Find where the given text appears and provide that cell's center as [x, y] coordinate. 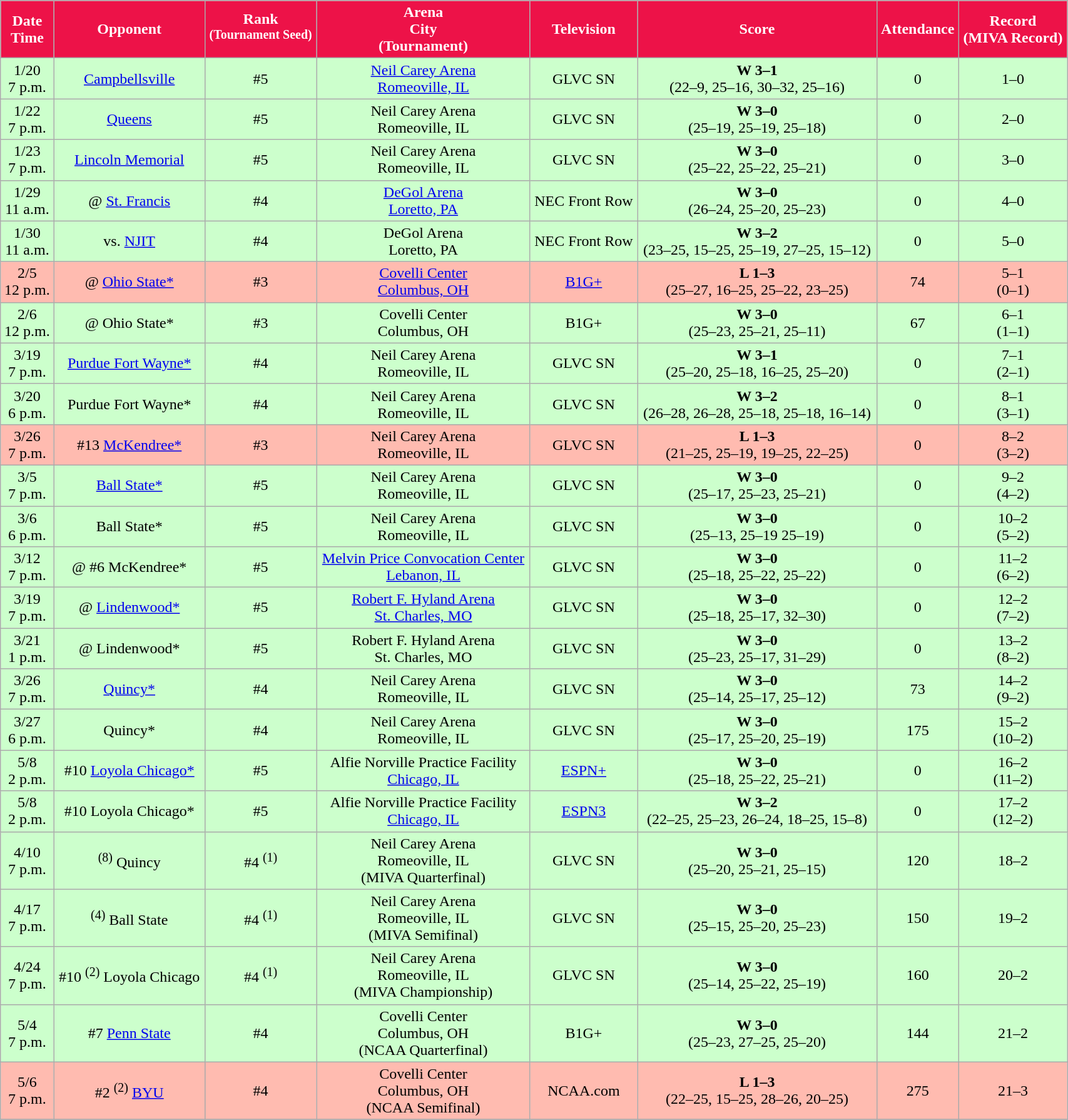
DateTime [28, 29]
W 3–0(25–14, 25–22, 25–19) [757, 975]
3/57 p.m. [28, 486]
74 [917, 282]
W 3–2(22–25, 25–23, 26–24, 18–25, 15–8) [757, 811]
2/612 p.m. [28, 323]
13–2(8–2) [1012, 648]
W 3–2(23–25, 15–25, 25–19, 27–25, 15–12) [757, 242]
ESPN3 [584, 811]
Melvin Price Convocation CenterLebanon, IL [423, 567]
W 3–0(25–18, 25–22, 25–22) [757, 567]
#7 Penn State [129, 1033]
Campbellsville [129, 79]
3/276 p.m. [28, 730]
15–2(10–2) [1012, 730]
vs. NJIT [129, 242]
175 [917, 730]
4/107 p.m. [28, 860]
Neil Carey ArenaRomeoville, IL(MIVA Semifinal) [423, 918]
1/3011 a.m. [28, 242]
Queens [129, 119]
4/247 p.m. [28, 975]
21–3 [1012, 1091]
4/177 p.m. [28, 918]
20–2 [1012, 975]
Lincoln Memorial [129, 160]
L 1–3(22–25, 15–25, 28–26, 20–25) [757, 1091]
Record(MIVA Record) [1012, 29]
1/237 p.m. [28, 160]
1/2911 a.m. [28, 200]
W 3–0(25–18, 25–22, 25–21) [757, 771]
2/512 p.m. [28, 282]
W 3–0(25–17, 25–20, 25–19) [757, 730]
@ #6 McKendree* [129, 567]
W 3–0(25–22, 25–22, 25–21) [757, 160]
W 3–0(25–15, 25–20, 25–23) [757, 918]
18–2 [1012, 860]
16–2(11–2) [1012, 771]
2–0 [1012, 119]
Covelli CenterColumbus, OH(NCAA Quarterfinal) [423, 1033]
1/227 p.m. [28, 119]
1–0 [1012, 79]
W 3–0(25–23, 27–25, 25–20) [757, 1033]
W 3–0(25–20, 25–21, 25–15) [757, 860]
6–1(1–1) [1012, 323]
11–2(6–2) [1012, 567]
19–2 [1012, 918]
Television [584, 29]
1/207 p.m. [28, 79]
21–2 [1012, 1033]
(8) Quincy [129, 860]
120 [917, 860]
5/67 p.m. [28, 1091]
L 1–3(21–25, 25–19, 19–25, 22–25) [757, 444]
5–1(0–1) [1012, 282]
ESPN+ [584, 771]
Opponent [129, 29]
144 [917, 1033]
4–0 [1012, 200]
3/127 p.m. [28, 567]
#10 (2) Loyola Chicago [129, 975]
Attendance [917, 29]
W 3–0(25–13, 25–19 25–19) [757, 526]
73 [917, 690]
W 3–0(25–23, 25–21, 25–11) [757, 323]
Covelli CenterColumbus, OH(NCAA Semifinal) [423, 1091]
W 3–0(25–23, 25–17, 31–29) [757, 648]
3/211 p.m. [28, 648]
Score [757, 29]
8–1(3–1) [1012, 404]
ArenaCity(Tournament) [423, 29]
10–2(5–2) [1012, 526]
3/66 p.m. [28, 526]
Rank(Tournament Seed) [260, 29]
8–2(3–2) [1012, 444]
NCAA.com [584, 1091]
14–2(9–2) [1012, 690]
67 [917, 323]
Neil Carey ArenaRomeoville, IL(MIVA Championship) [423, 975]
17–2(12–2) [1012, 811]
160 [917, 975]
W 3–0(25–17, 25–23, 25–21) [757, 486]
275 [917, 1091]
W 3–0(25–14, 25–17, 25–12) [757, 690]
7–1(2–1) [1012, 363]
9–2(4–2) [1012, 486]
150 [917, 918]
#2 (2) BYU [129, 1091]
W 3–2(26–28, 26–28, 25–18, 25–18, 16–14) [757, 404]
5/47 p.m. [28, 1033]
#13 McKendree* [129, 444]
(4) Ball State [129, 918]
W 3–0(25–18, 25–17, 32–30) [757, 608]
3/206 p.m. [28, 404]
12–2(7–2) [1012, 608]
W 3–1(22–9, 25–16, 30–32, 25–16) [757, 79]
W 3–0(25–19, 25–19, 25–18) [757, 119]
Neil Carey ArenaRomeoville, IL(MIVA Quarterfinal) [423, 860]
W 3–0(26–24, 25–20, 25–23) [757, 200]
@ St. Francis [129, 200]
W 3–1(25–20, 25–18, 16–25, 25–20) [757, 363]
L 1–3(25–27, 16–25, 25–22, 23–25) [757, 282]
3–0 [1012, 160]
5–0 [1012, 242]
